Return (X, Y) of the center of cell containing provided text 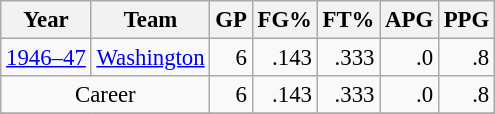
PPG (466, 20)
GP (231, 20)
Washington (150, 58)
Year (46, 20)
Team (150, 20)
1946–47 (46, 58)
APG (410, 20)
FG% (284, 20)
Career (106, 95)
FT% (348, 20)
